Return (X, Y) of the center of cell containing provided text 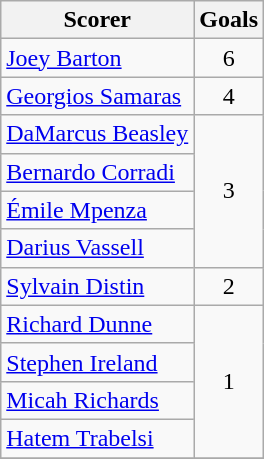
1 (229, 381)
Micah Richards (98, 400)
DaMarcus Beasley (98, 134)
Émile Mpenza (98, 210)
2 (229, 286)
Joey Barton (98, 58)
4 (229, 96)
6 (229, 58)
Goals (229, 20)
Scorer (98, 20)
Richard Dunne (98, 324)
Sylvain Distin (98, 286)
Stephen Ireland (98, 362)
Darius Vassell (98, 248)
Georgios Samaras (98, 96)
3 (229, 191)
Hatem Trabelsi (98, 438)
Bernardo Corradi (98, 172)
